Detect which cell encompasses the target text, then output its (X, Y) center coordinate. 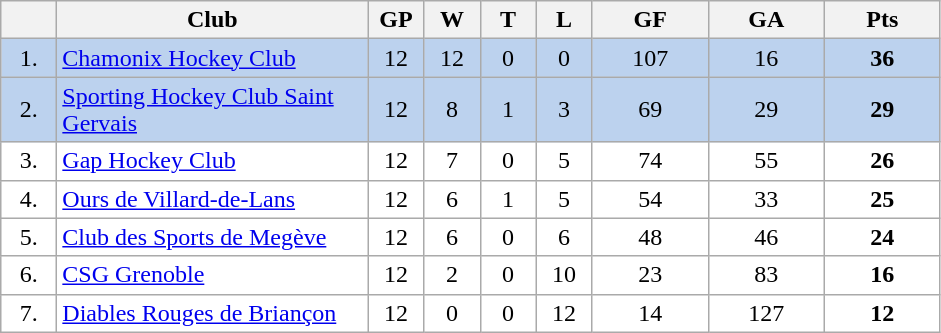
T (508, 20)
48 (650, 237)
23 (650, 275)
69 (650, 110)
46 (766, 237)
CSG Grenoble (212, 275)
W (452, 20)
GA (766, 20)
8 (452, 110)
Sporting Hockey Club Saint Gervais (212, 110)
2 (452, 275)
Ours de Villard-de-Lans (212, 199)
GP (396, 20)
Diables Rouges de Briançon (212, 313)
127 (766, 313)
1. (29, 58)
24 (882, 237)
55 (766, 161)
7. (29, 313)
3 (564, 110)
Pts (882, 20)
L (564, 20)
10 (564, 275)
14 (650, 313)
3. (29, 161)
36 (882, 58)
83 (766, 275)
33 (766, 199)
Club (212, 20)
74 (650, 161)
26 (882, 161)
25 (882, 199)
Chamonix Hockey Club (212, 58)
2. (29, 110)
107 (650, 58)
7 (452, 161)
Club des Sports de Megève (212, 237)
5. (29, 237)
GF (650, 20)
54 (650, 199)
Gap Hockey Club (212, 161)
4. (29, 199)
6. (29, 275)
